For the text-containing cell, return its midpoint in (X, Y) coordinate format. 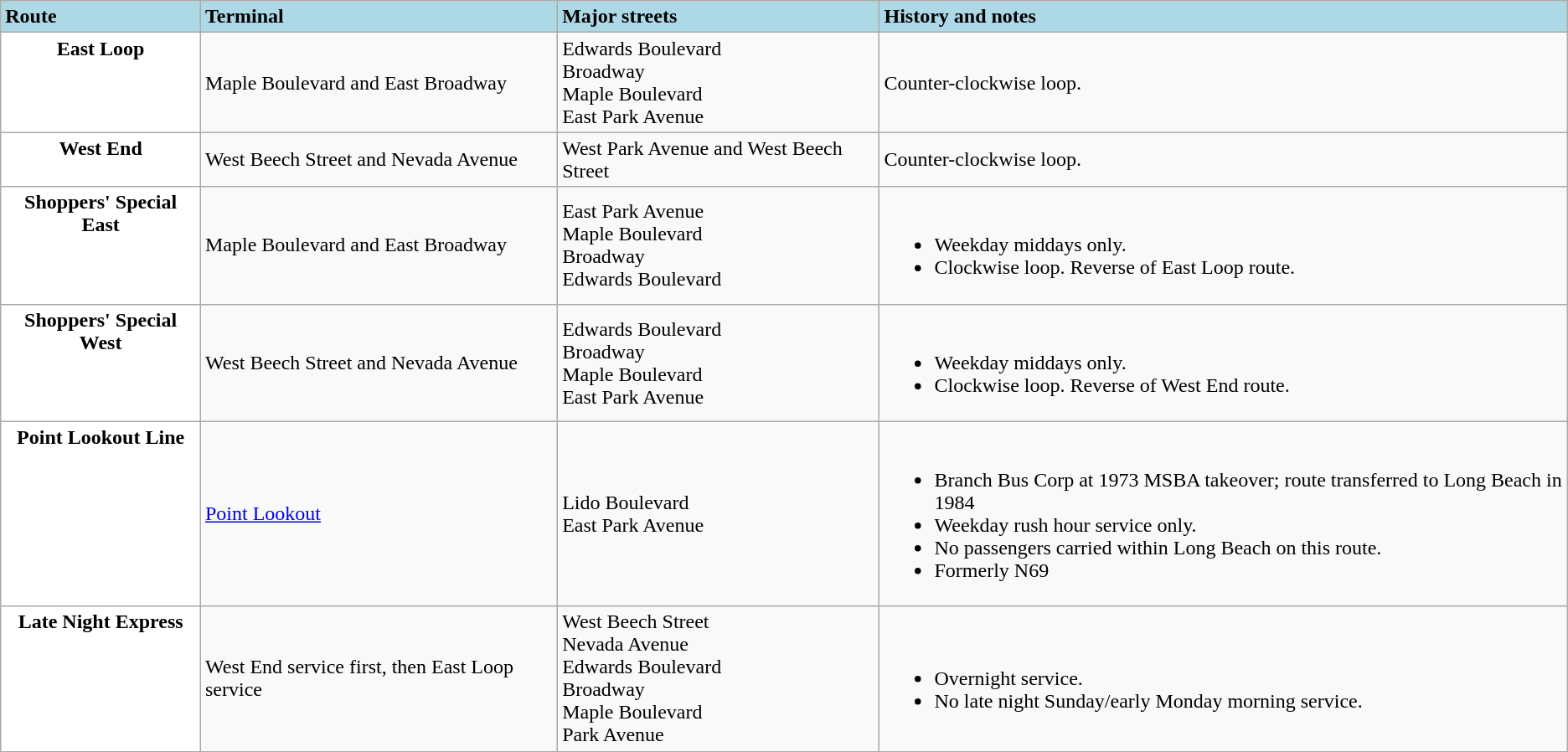
East Park AvenueMaple BoulevardBroadwayEdwards Boulevard (719, 245)
Weekday middays only.Clockwise loop. Reverse of East Loop route. (1223, 245)
History and notes (1223, 17)
West Beech StreetNevada AvenueEdwards BoulevardBroadwayMaple BoulevardPark Avenue (719, 678)
Lido BoulevardEast Park Avenue (719, 514)
West End (101, 159)
Weekday middays only.Clockwise loop. Reverse of West End route. (1223, 363)
East Loop (101, 82)
Route (101, 17)
Overnight service.No late night Sunday/early Monday morning service. (1223, 678)
Shoppers' Special West (101, 363)
Point Lookout (379, 514)
West Park Avenue and West Beech Street (719, 159)
Shoppers' Special East (101, 245)
Point Lookout Line (101, 514)
West End service first, then East Loop service (379, 678)
Terminal (379, 17)
Major streets (719, 17)
Late Night Express (101, 678)
